Pinpoint the cell where the given text exists, returning its (x, y) midpoint coordinate. 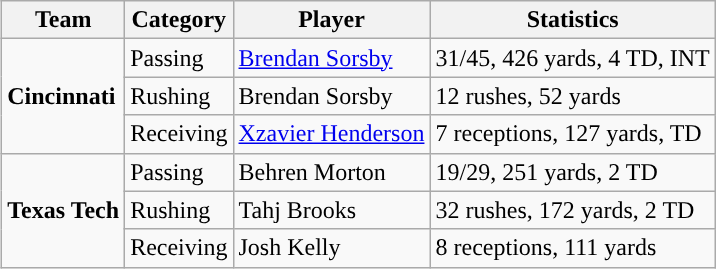
31/45, 426 yards, 4 TD, INT (572, 58)
Tahj Brooks (332, 210)
32 rushes, 172 yards, 2 TD (572, 210)
12 rushes, 52 yards (572, 96)
Player (332, 20)
8 receptions, 111 yards (572, 248)
Behren Morton (332, 172)
Josh Kelly (332, 248)
19/29, 251 yards, 2 TD (572, 172)
Xzavier Henderson (332, 134)
Cincinnati (64, 96)
Statistics (572, 20)
7 receptions, 127 yards, TD (572, 134)
Texas Tech (64, 210)
Team (64, 20)
Category (179, 20)
